Determine the (X, Y) coordinate at the center of the cell enclosing the given text.  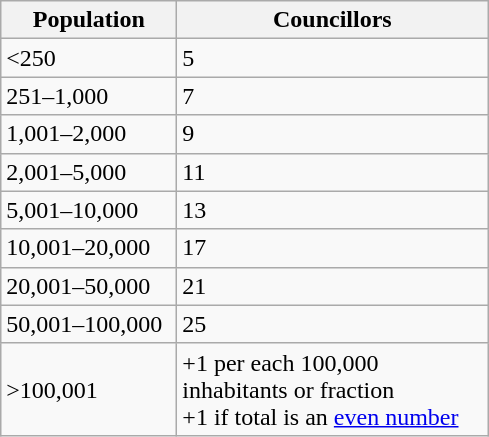
Population (89, 20)
251–1,000 (89, 96)
>100,001 (89, 389)
7 (332, 96)
10,001–20,000 (89, 248)
17 (332, 248)
5,001–10,000 (89, 210)
21 (332, 286)
1,001–2,000 (89, 134)
20,001–50,000 (89, 286)
25 (332, 324)
+1 per each 100,000 inhabitants or fraction+1 if total is an even number (332, 389)
5 (332, 58)
<250 (89, 58)
Councillors (332, 20)
2,001–5,000 (89, 172)
13 (332, 210)
50,001–100,000 (89, 324)
11 (332, 172)
9 (332, 134)
